For the text-containing cell, return its midpoint in (x, y) coordinate format. 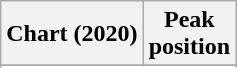
Peakposition (189, 34)
Chart (2020) (72, 34)
